Capture the cell that displays the provided text and extract its (x, y) central coordinate. 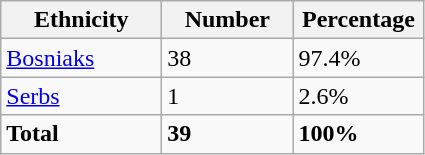
2.6% (358, 96)
Bosniaks (82, 58)
Number (228, 20)
Total (82, 134)
Percentage (358, 20)
38 (228, 58)
97.4% (358, 58)
Serbs (82, 96)
1 (228, 96)
Ethnicity (82, 20)
39 (228, 134)
100% (358, 134)
